Extract the [x, y] coordinate from the center of the cell holding the provided text.  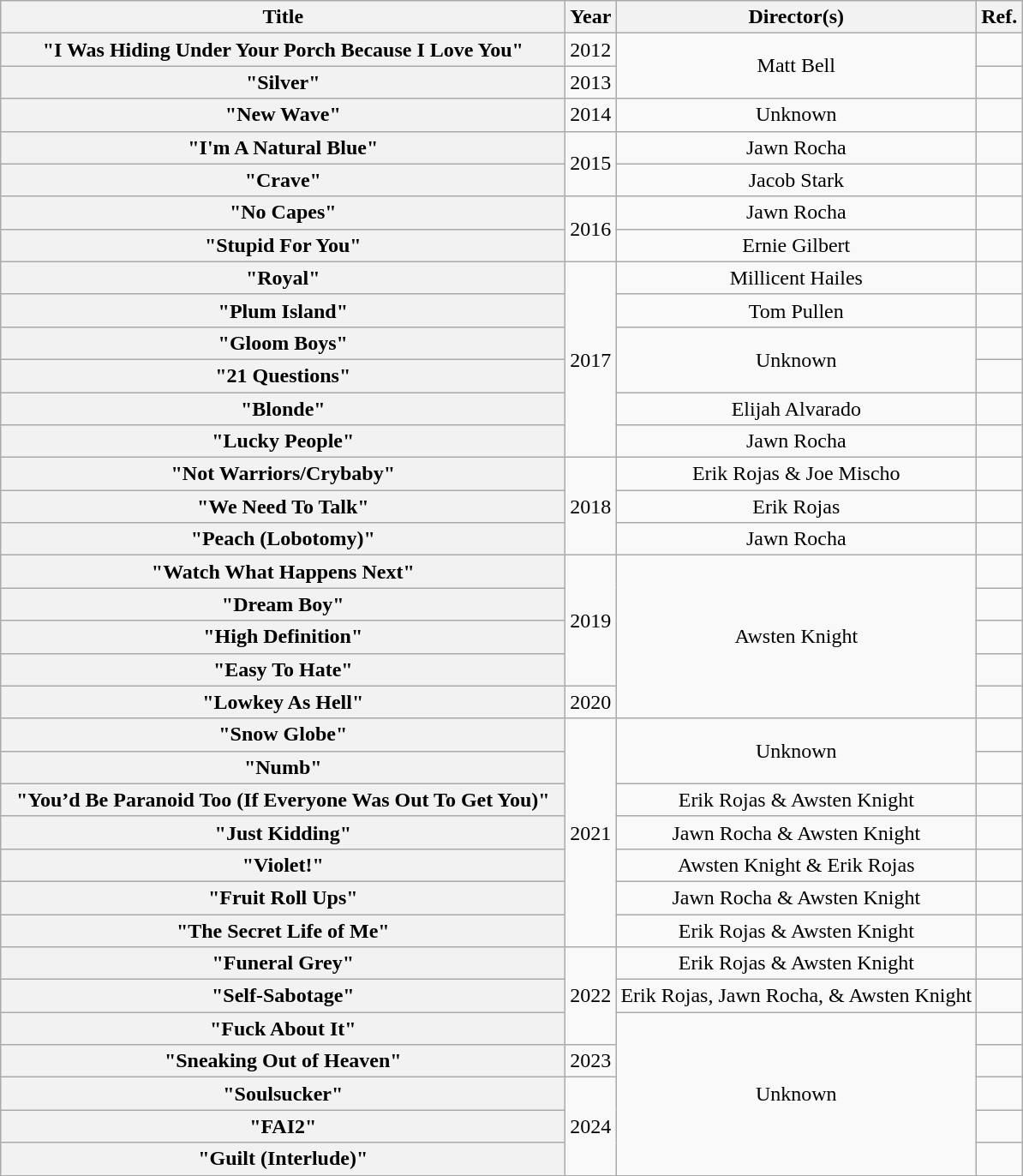
2019 [591, 621]
2015 [591, 164]
"Peach (Lobotomy)" [283, 539]
"Lowkey As Hell" [283, 702]
2018 [591, 507]
"I Was Hiding Under Your Porch Because I Love You" [283, 50]
"Violet!" [283, 865]
"No Capes" [283, 213]
Year [591, 17]
"Fuck About It" [283, 1029]
"Sneaking Out of Heaven" [283, 1061]
2014 [591, 115]
"Crave" [283, 180]
Elijah Alvarado [797, 409]
"Silver" [283, 82]
Erik Rojas [797, 507]
Erik Rojas & Joe Mischo [797, 474]
2013 [591, 82]
Jacob Stark [797, 180]
"Watch What Happens Next" [283, 572]
Awsten Knight & Erik Rojas [797, 865]
"Just Kidding" [283, 832]
2020 [591, 702]
"21 Questions" [283, 375]
"I'm A Natural Blue" [283, 147]
2017 [591, 359]
Millicent Hailes [797, 278]
"Numb" [283, 767]
"Snow Globe" [283, 735]
"Dream Boy" [283, 604]
"Easy To Hate" [283, 669]
"Funeral Grey" [283, 963]
Erik Rojas, Jawn Rocha, & Awsten Knight [797, 996]
"Guilt (Interlude)" [283, 1159]
2022 [591, 996]
"We Need To Talk" [283, 507]
2012 [591, 50]
"Fruit Roll Ups" [283, 897]
2021 [591, 832]
"Royal" [283, 278]
"Not Warriors/Crybaby" [283, 474]
"Lucky People" [283, 441]
"You’d Be Paranoid Too (If Everyone Was Out To Get You)" [283, 800]
"New Wave" [283, 115]
"High Definition" [283, 637]
Tom Pullen [797, 310]
Awsten Knight [797, 637]
2016 [591, 229]
2023 [591, 1061]
"Blonde" [283, 409]
"Gloom Boys" [283, 343]
"The Secret Life of Me" [283, 930]
"Self-Sabotage" [283, 996]
"Soulsucker" [283, 1094]
"Stupid For You" [283, 245]
Ernie Gilbert [797, 245]
Matt Bell [797, 66]
2024 [591, 1126]
"Plum Island" [283, 310]
Ref. [999, 17]
"FAI2" [283, 1126]
Director(s) [797, 17]
Title [283, 17]
